Provide the (X, Y) coordinate of the cell's center where the given text is located.  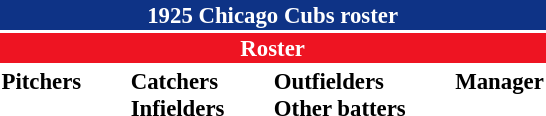
1925 Chicago Cubs roster (272, 15)
Roster (272, 48)
